For the text-containing cell, return its midpoint in [x, y] coordinate format. 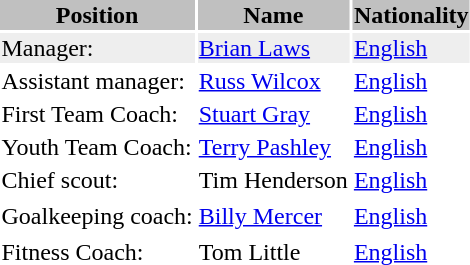
Chief scout: [97, 180]
Goalkeeping coach: [97, 216]
Russ Wilcox [273, 81]
Brian Laws [273, 48]
Assistant manager: [97, 81]
Billy Mercer [273, 216]
Manager: [97, 48]
Nationality [411, 15]
Position [97, 15]
Youth Team Coach: [97, 147]
Terry Pashley [273, 147]
Name [273, 15]
Stuart Gray [273, 114]
First Team Coach: [97, 114]
Tim Henderson [273, 180]
